Capture the cell that displays the provided text and extract its (X, Y) central coordinate. 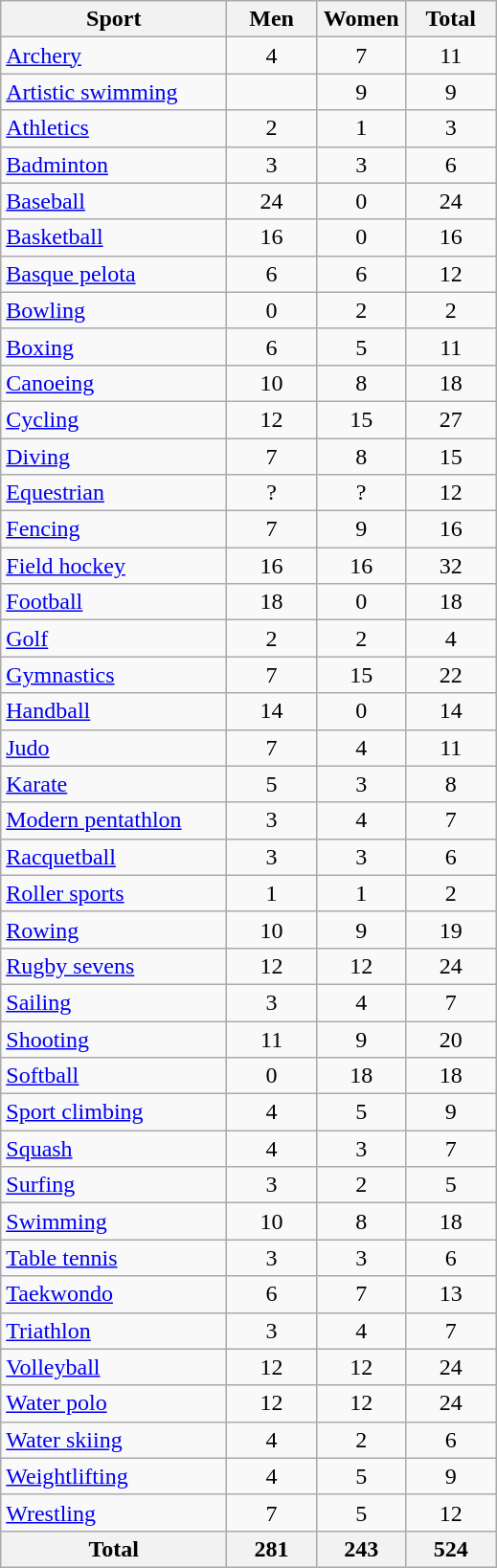
Surfing (114, 1185)
Canoeing (114, 383)
Artistic swimming (114, 92)
Handball (114, 711)
Sailing (114, 1002)
Basque pelota (114, 274)
524 (451, 1549)
20 (451, 1039)
Rowing (114, 930)
Sport (114, 19)
19 (451, 930)
Fencing (114, 529)
32 (451, 566)
Racquetball (114, 857)
Field hockey (114, 566)
Women (361, 19)
Baseball (114, 201)
Water skiing (114, 1440)
Football (114, 602)
Rugby sevens (114, 966)
Cycling (114, 419)
Bowling (114, 310)
Karate (114, 784)
Equestrian (114, 493)
Swimming (114, 1221)
Squash (114, 1149)
Gymnastics (114, 675)
Taekwondo (114, 1294)
Roller sports (114, 893)
Triathlon (114, 1331)
27 (451, 419)
Shooting (114, 1039)
13 (451, 1294)
Men (272, 19)
Sport climbing (114, 1112)
Volleyball (114, 1367)
Badminton (114, 165)
Diving (114, 457)
243 (361, 1549)
Water polo (114, 1403)
Wrestling (114, 1512)
Table tennis (114, 1258)
22 (451, 675)
Softball (114, 1076)
Weightlifting (114, 1476)
Golf (114, 638)
Modern pentathlon (114, 820)
Judo (114, 748)
Boxing (114, 347)
Archery (114, 56)
281 (272, 1549)
Basketball (114, 237)
Athletics (114, 128)
